Scan for the cell matching the given text and deliver its (x, y) coordinate at center. 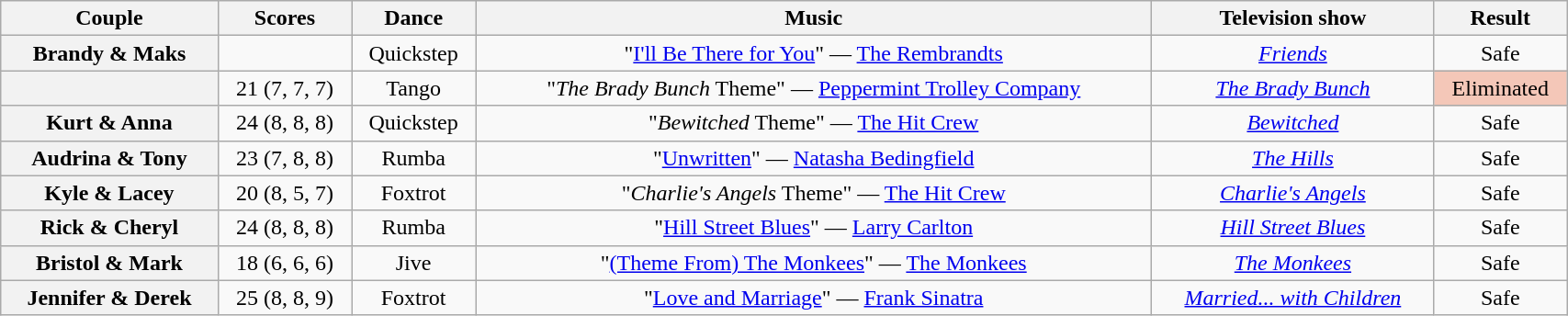
"Hill Street Blues" — Larry Carlton (814, 228)
"Charlie's Angels Theme" — The Hit Crew (814, 193)
Result (1501, 18)
25 (8, 8, 9) (285, 298)
Kurt & Anna (109, 123)
Audrina & Tony (109, 158)
21 (7, 7, 7) (285, 88)
"The Brady Bunch Theme" — Peppermint Trolley Company (814, 88)
Rick & Cheryl (109, 228)
Bewitched (1293, 123)
Married... with Children (1293, 298)
Bristol & Mark (109, 263)
Charlie's Angels (1293, 193)
"Love and Marriage" — Frank Sinatra (814, 298)
20 (8, 5, 7) (285, 193)
Television show (1293, 18)
Music (814, 18)
Couple (109, 18)
The Hills (1293, 158)
Jennifer & Derek (109, 298)
Scores (285, 18)
"Unwritten" — Natasha Bedingfield (814, 158)
Hill Street Blues (1293, 228)
Jive (413, 263)
Dance (413, 18)
Eliminated (1501, 88)
Kyle & Lacey (109, 193)
23 (7, 8, 8) (285, 158)
The Brady Bunch (1293, 88)
18 (6, 6, 6) (285, 263)
Friends (1293, 53)
Brandy & Maks (109, 53)
The Monkees (1293, 263)
"(Theme From) The Monkees" — The Monkees (814, 263)
Tango (413, 88)
"I'll Be There for You" — The Rembrandts (814, 53)
"Bewitched Theme" — The Hit Crew (814, 123)
